For the text-containing cell, return its midpoint in (x, y) coordinate format. 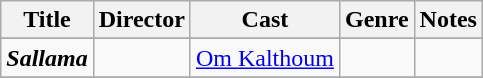
Om Kalthoum (264, 58)
Title (47, 20)
Notes (448, 20)
Genre (376, 20)
Cast (264, 20)
Sallama (47, 58)
Director (142, 20)
